Detect which cell encompasses the target text, then output its (X, Y) center coordinate. 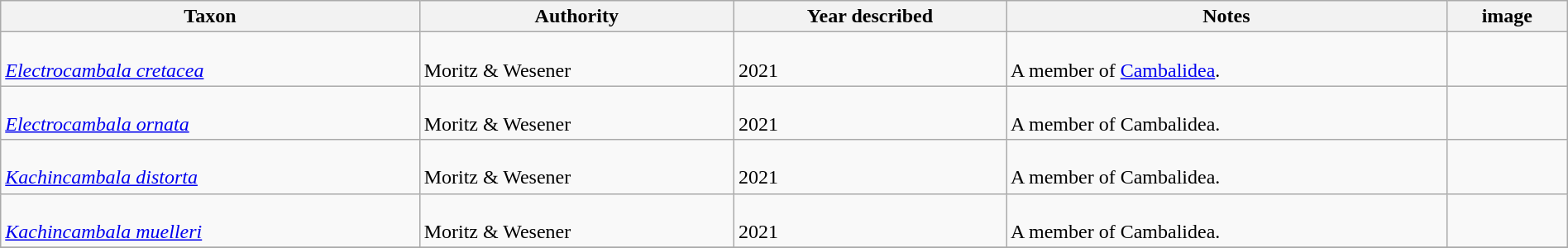
Taxon (210, 17)
Kachincambala muelleri (210, 220)
image (1507, 17)
Year described (870, 17)
Electrocambala ornata (210, 112)
Notes (1226, 17)
Kachincambala distorta (210, 167)
Authority (576, 17)
Electrocambala cretacea (210, 60)
